Extract the [x, y] coordinate from the center of the cell holding the provided text.  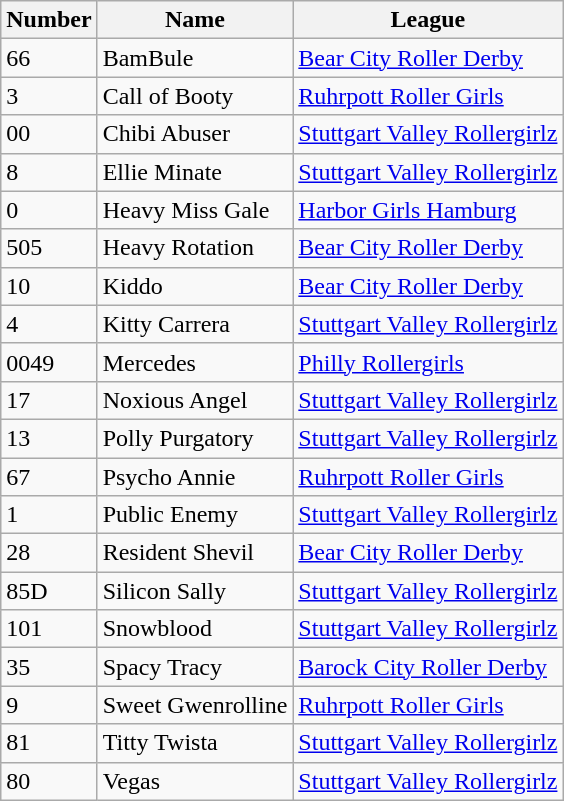
28 [49, 553]
League [428, 20]
85D [49, 591]
00 [49, 134]
3 [49, 96]
67 [49, 477]
Vegas [195, 781]
9 [49, 705]
8 [49, 172]
Kiddo [195, 286]
Resident Shevil [195, 553]
1 [49, 515]
Public Enemy [195, 515]
Mercedes [195, 362]
Harbor Girls Hamburg [428, 210]
Chibi Abuser [195, 134]
505 [49, 248]
13 [49, 438]
Snowblood [195, 629]
Polly Purgatory [195, 438]
Titty Twista [195, 743]
4 [49, 324]
Psycho Annie [195, 477]
0049 [49, 362]
Noxious Angel [195, 400]
Call of Booty [195, 96]
BamBule [195, 58]
Heavy Rotation [195, 248]
Spacy Tracy [195, 667]
81 [49, 743]
Sweet Gwenrolline [195, 705]
Number [49, 20]
35 [49, 667]
66 [49, 58]
10 [49, 286]
17 [49, 400]
0 [49, 210]
Ellie Minate [195, 172]
Name [195, 20]
Kitty Carrera [195, 324]
Silicon Sally [195, 591]
101 [49, 629]
Philly Rollergirls [428, 362]
Heavy Miss Gale [195, 210]
80 [49, 781]
Barock City Roller Derby [428, 667]
